Pinpoint the cell where the given text exists, returning its (x, y) midpoint coordinate. 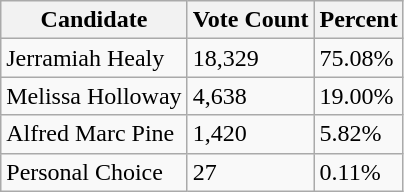
Alfred Marc Pine (94, 134)
5.82% (358, 134)
Candidate (94, 20)
Melissa Holloway (94, 96)
Jerramiah Healy (94, 58)
18,329 (250, 58)
19.00% (358, 96)
Personal Choice (94, 172)
1,420 (250, 134)
27 (250, 172)
4,638 (250, 96)
0.11% (358, 172)
75.08% (358, 58)
Vote Count (250, 20)
Percent (358, 20)
